Determine the (x, y) coordinate at the center of the cell enclosing the given text.  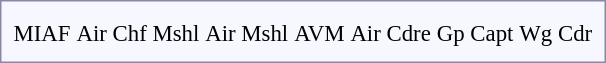
Air Mshl (247, 33)
AVM (320, 33)
Air Chf Mshl (138, 33)
Gp Capt (475, 33)
Wg Cdr (556, 33)
MIAF (42, 33)
Air Cdre (390, 33)
